Provide the [x, y] coordinate of the cell's center where the given text is located.  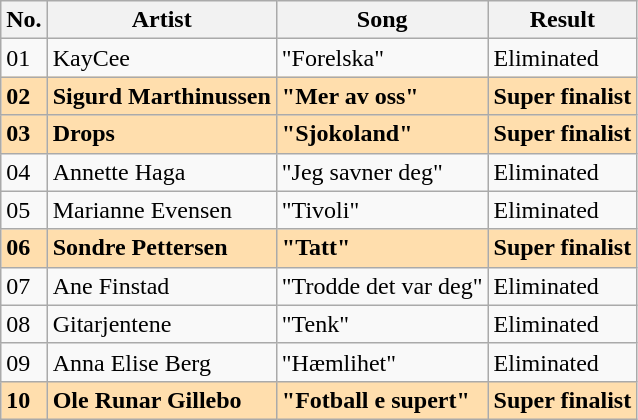
08 [24, 324]
Marianne Evensen [162, 210]
03 [24, 134]
"Sjokoland" [382, 134]
Sondre Pettersen [162, 248]
"Jeg savner deg" [382, 172]
"Hæmlihet" [382, 362]
"Fotball e supert" [382, 400]
"Tatt" [382, 248]
05 [24, 210]
KayCee [162, 58]
Artist [162, 20]
10 [24, 400]
"Tenk" [382, 324]
06 [24, 248]
04 [24, 172]
"Mer av oss" [382, 96]
"Tivoli" [382, 210]
01 [24, 58]
02 [24, 96]
"Trodde det var deg" [382, 286]
No. [24, 20]
Annette Haga [162, 172]
07 [24, 286]
Drops [162, 134]
Anna Elise Berg [162, 362]
Gitarjentene [162, 324]
09 [24, 362]
Sigurd Marthinussen [162, 96]
Result [562, 20]
Ane Finstad [162, 286]
Ole Runar Gillebo [162, 400]
Song [382, 20]
"Forelska" [382, 58]
